Scan for the cell matching the given text and deliver its (X, Y) coordinate at center. 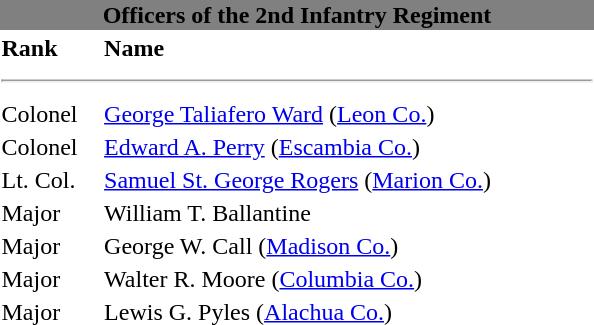
Officers of the 2nd Infantry Regiment (297, 15)
Walter R. Moore (Columbia Co.) (348, 279)
Samuel St. George Rogers (Marion Co.) (348, 180)
William T. Ballantine (348, 213)
Lt. Col. (50, 180)
George Taliafero Ward (Leon Co.) (348, 114)
Name (348, 48)
Rank (50, 48)
George W. Call (Madison Co.) (348, 246)
Edward A. Perry (Escambia Co.) (348, 147)
